Search for the cell housing the specified text and yield its (X, Y) center coordinate. 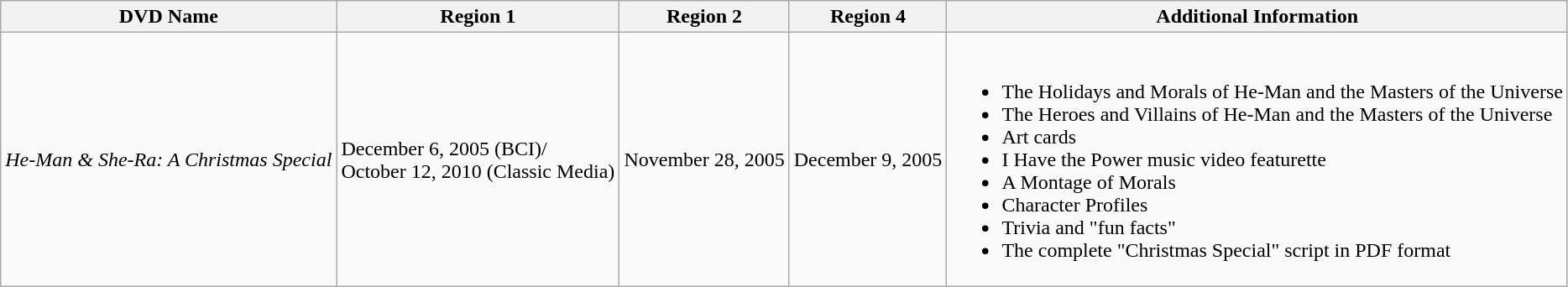
Region 4 (868, 17)
Region 1 (478, 17)
December 9, 2005 (868, 159)
Additional Information (1257, 17)
December 6, 2005 (BCI)/October 12, 2010 (Classic Media) (478, 159)
Region 2 (704, 17)
November 28, 2005 (704, 159)
He-Man & She-Ra: A Christmas Special (169, 159)
DVD Name (169, 17)
